Return (x, y) of the center of cell containing provided text 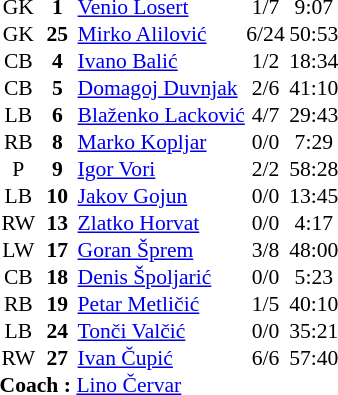
1/5 (265, 305)
Denis Špoljarić (162, 277)
24 (58, 331)
5 (58, 89)
48:00 (314, 251)
2/2 (265, 169)
Petar Metličić (162, 305)
35:21 (314, 331)
Domagoj Duvnjak (162, 89)
4 (58, 61)
Zlatko Horvat (162, 223)
Ivan Čupić (162, 359)
9 (58, 169)
Mirko Alilović (162, 35)
5:23 (314, 277)
8 (58, 143)
40:10 (314, 305)
10 (58, 197)
19 (58, 305)
Blaženko Lacković (162, 115)
6 (58, 115)
17 (58, 251)
13 (58, 223)
29:43 (314, 115)
25 (58, 35)
4/7 (265, 115)
57:40 (314, 359)
6/6 (265, 359)
4:17 (314, 223)
Goran Šprem (162, 251)
7:29 (314, 143)
1/2 (265, 61)
Igor Vori (162, 169)
3/8 (265, 251)
Ivano Balić (162, 61)
GK (19, 35)
27 (58, 359)
50:53 (314, 35)
18:34 (314, 61)
18 (58, 277)
Marko Kopljar (162, 143)
41:10 (314, 89)
Tonči Valčić (162, 331)
P (19, 169)
Jakov Gojun (162, 197)
2/6 (265, 89)
LW (19, 251)
58:28 (314, 169)
6/24 (265, 35)
13:45 (314, 197)
